Provide the (x, y) coordinate of the cell's center where the given text is located.  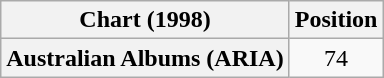
Position (336, 20)
Chart (1998) (145, 20)
74 (336, 58)
Australian Albums (ARIA) (145, 58)
